For the text-containing cell, return its midpoint in [X, Y] coordinate format. 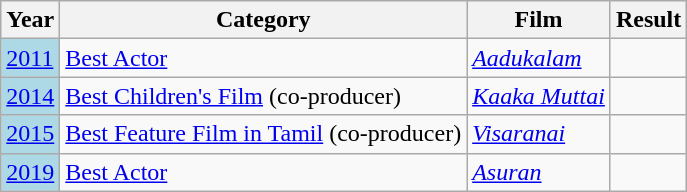
2015 [30, 134]
2019 [30, 172]
Year [30, 20]
2014 [30, 96]
Result [648, 20]
Kaaka Muttai [539, 96]
Aadukalam [539, 58]
Film [539, 20]
Best Children's Film (co-producer) [264, 96]
Visaranai [539, 134]
Asuran [539, 172]
Best Feature Film in Tamil (co-producer) [264, 134]
Category [264, 20]
2011 [30, 58]
